Output the [X, Y] coordinate of the center of the cell containing the given text.  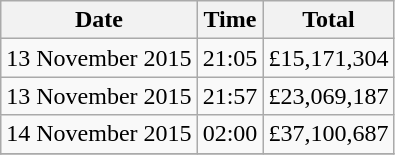
£23,069,187 [328, 96]
21:57 [230, 96]
Total [328, 20]
£37,100,687 [328, 134]
02:00 [230, 134]
14 November 2015 [99, 134]
£15,171,304 [328, 58]
21:05 [230, 58]
Date [99, 20]
Time [230, 20]
